Search for the cell housing the specified text and yield its [x, y] center coordinate. 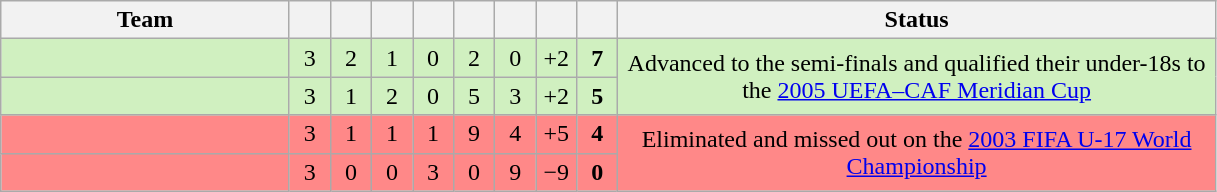
Advanced to the semi-finals and qualified their under-18s to the 2005 UEFA–CAF Meridian Cup [917, 77]
+5 [556, 134]
−9 [556, 172]
Team [146, 20]
Eliminated and missed out on the 2003 FIFA U-17 World Championship [917, 153]
7 [598, 58]
Status [917, 20]
